Find where the given text appears and provide that cell's center as [x, y] coordinate. 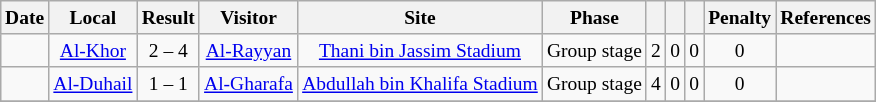
4 [656, 84]
2 – 4 [168, 50]
Site [420, 18]
Penalty [740, 18]
References [826, 18]
Local [93, 18]
Al-Gharafa [248, 84]
Visitor [248, 18]
Phase [594, 18]
1 – 1 [168, 84]
Al-Khor [93, 50]
Abdullah bin Khalifa Stadium [420, 84]
Thani bin Jassim Stadium [420, 50]
Date [24, 18]
2 [656, 50]
Al-Duhail [93, 84]
Al-Rayyan [248, 50]
Result [168, 18]
